Output the [x, y] coordinate of the center of the cell containing the given text.  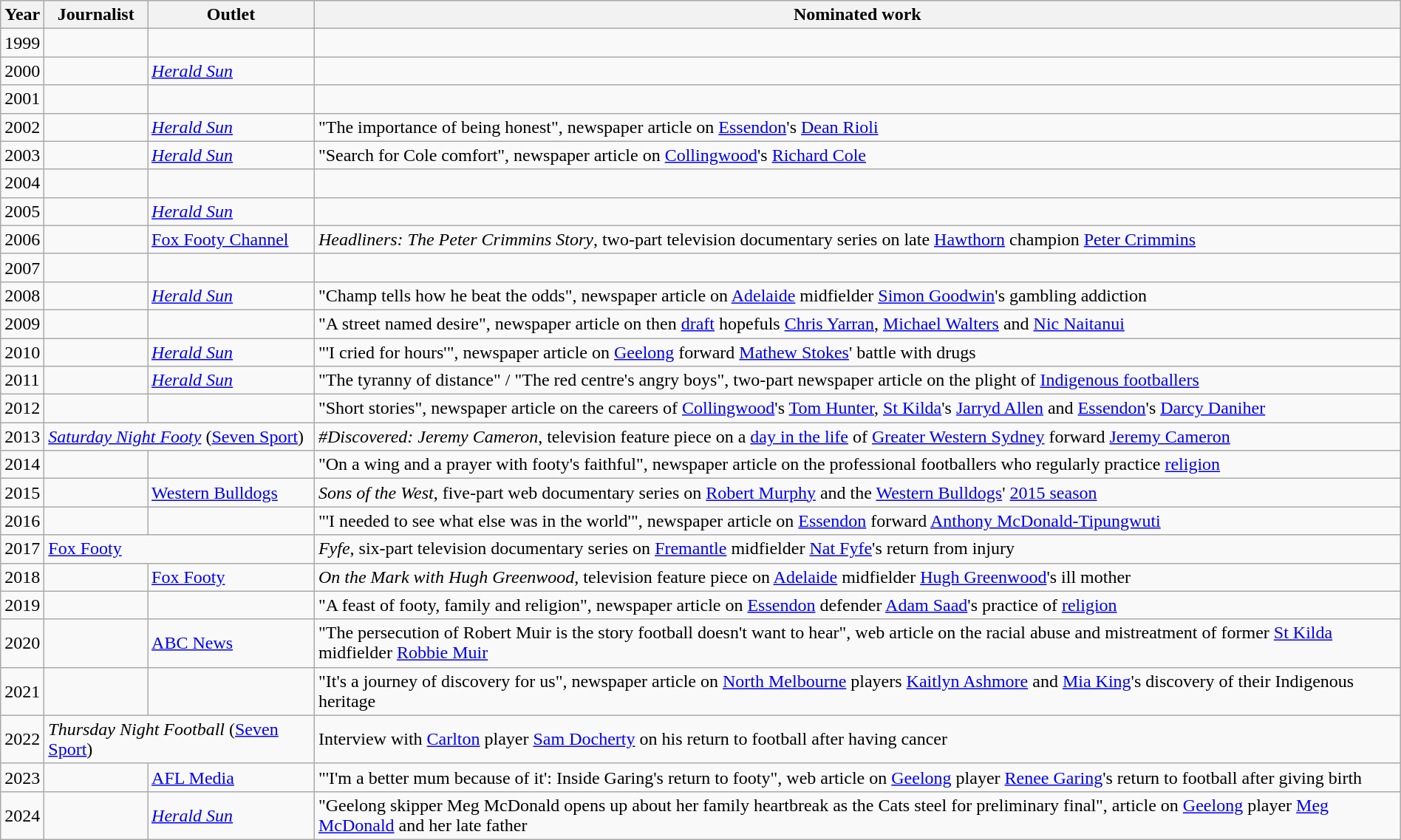
2019 [22, 605]
"Short stories", newspaper article on the careers of Collingwood's Tom Hunter, St Kilda's Jarryd Allen and Essendon's Darcy Daniher [857, 409]
2012 [22, 409]
2001 [22, 99]
Sons of the West, five-part web documentary series on Robert Murphy and the Western Bulldogs' 2015 season [857, 493]
Fyfe, six-part television documentary series on Fremantle midfielder Nat Fyfe's return from injury [857, 549]
2022 [22, 739]
Interview with Carlton player Sam Docherty on his return to football after having cancer [857, 739]
2016 [22, 521]
Thursday Night Football (Seven Sport) [180, 739]
"'I needed to see what else was in the world'", newspaper article on Essendon forward Anthony McDonald-Tipungwuti [857, 521]
Saturday Night Footy (Seven Sport) [180, 437]
2015 [22, 493]
2010 [22, 352]
2011 [22, 380]
2024 [22, 816]
2004 [22, 183]
2013 [22, 437]
"Champ tells how he beat the odds", newspaper article on Adelaide midfielder Simon Goodwin's gambling addiction [857, 296]
2018 [22, 577]
On the Mark with Hugh Greenwood, television feature piece on Adelaide midfielder Hugh Greenwood's ill mother [857, 577]
Outlet [231, 15]
2003 [22, 155]
Nominated work [857, 15]
Year [22, 15]
2020 [22, 643]
"'I cried for hours'", newspaper article on Geelong forward Mathew Stokes' battle with drugs [857, 352]
2007 [22, 267]
Journalist [96, 15]
ABC News [231, 643]
"A street named desire", newspaper article on then draft hopefuls Chris Yarran, Michael Walters and Nic Naitanui [857, 324]
2014 [22, 465]
2023 [22, 777]
2008 [22, 296]
"The importance of being honest", newspaper article on Essendon's Dean Rioli [857, 127]
Western Bulldogs [231, 493]
AFL Media [231, 777]
2000 [22, 71]
"On a wing and a prayer with footy's faithful", newspaper article on the professional footballers who regularly practice religion [857, 465]
2017 [22, 549]
2021 [22, 692]
"Search for Cole comfort", newspaper article on Collingwood's Richard Cole [857, 155]
Fox Footy Channel [231, 239]
"A feast of footy, family and religion", newspaper article on Essendon defender Adam Saad's practice of religion [857, 605]
1999 [22, 43]
2006 [22, 239]
Headliners: The Peter Crimmins Story, two-part television documentary series on late Hawthorn champion Peter Crimmins [857, 239]
2002 [22, 127]
"The tyranny of distance" / "The red centre's angry boys", two-part newspaper article on the plight of Indigenous footballers [857, 380]
2005 [22, 211]
#Discovered: Jeremy Cameron, television feature piece on a day in the life of Greater Western Sydney forward Jeremy Cameron [857, 437]
2009 [22, 324]
